Return [X, Y] of the center of cell containing provided text 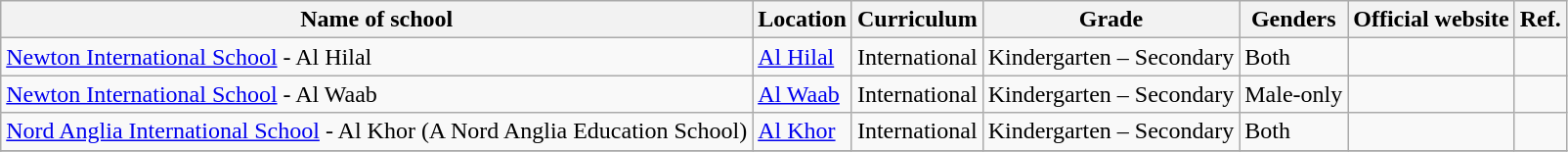
Newton International School - Al Waab [377, 94]
Genders [1294, 20]
Grade [1111, 20]
Al Hilal [803, 57]
Official website [1431, 20]
Nord Anglia International School - Al Khor (A Nord Anglia Education School) [377, 131]
Ref. [1541, 20]
Newton International School - Al Hilal [377, 57]
Name of school [377, 20]
Male-only [1294, 94]
Al Waab [803, 94]
Al Khor [803, 131]
Location [803, 20]
Curriculum [917, 20]
